From the cell containing the given text, extract its center point as [X, Y] coordinate. 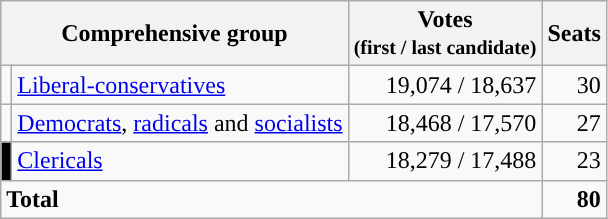
Liberal-conservatives [180, 85]
18,279 / 17,488 [445, 161]
Clericals [180, 161]
30 [574, 85]
19,074 / 18,637 [445, 85]
80 [574, 199]
Seats [574, 34]
Total [272, 199]
23 [574, 161]
27 [574, 123]
Votes(first / last candidate) [445, 34]
Comprehensive group [174, 34]
18,468 / 17,570 [445, 123]
Democrats, radicals and socialists [180, 123]
